Provide the (x, y) coordinate of the cell's center where the given text is located.  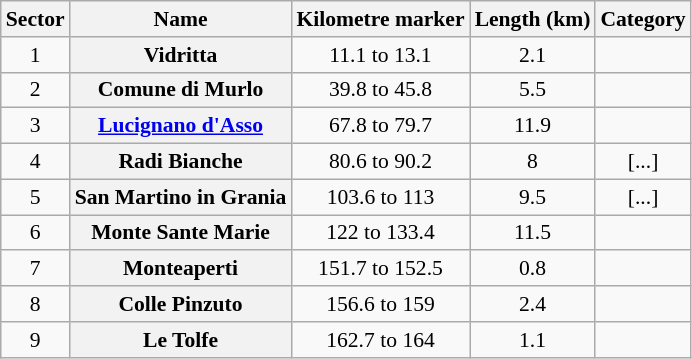
2.4 (533, 304)
2 (36, 90)
67.8 to 79.7 (380, 126)
Le Tolfe (181, 340)
Sector (36, 19)
5 (36, 197)
1 (36, 55)
162.7 to 164 (380, 340)
San Martino in Grania (181, 197)
Kilometre marker (380, 19)
Monte Sante Marie (181, 233)
3 (36, 126)
9 (36, 340)
Name (181, 19)
0.8 (533, 269)
Vidritta (181, 55)
11.5 (533, 233)
Length (km) (533, 19)
103.6 to 113 (380, 197)
Monteaperti (181, 269)
156.6 to 159 (380, 304)
6 (36, 233)
80.6 to 90.2 (380, 162)
2.1 (533, 55)
7 (36, 269)
Comune di Murlo (181, 90)
1.1 (533, 340)
Colle Pinzuto (181, 304)
9.5 (533, 197)
Category (642, 19)
5.5 (533, 90)
4 (36, 162)
39.8 to 45.8 (380, 90)
Lucignano d'Asso (181, 126)
Radi Bianche (181, 162)
11.9 (533, 126)
151.7 to 152.5 (380, 269)
122 to 133.4 (380, 233)
11.1 to 13.1 (380, 55)
